Identify which cell holds the provided text, then report its [X, Y] central coordinate. 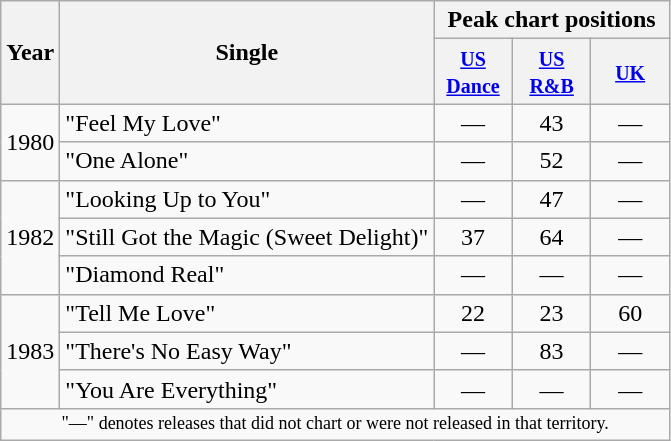
23 [552, 313]
"Diamond Real" [247, 275]
"One Alone" [247, 161]
"—" denotes releases that did not chart or were not released in that territory. [336, 424]
Peak chart positions [552, 20]
47 [552, 199]
"Still Got the Magic (Sweet Delight)" [247, 237]
"Feel My Love" [247, 123]
1980 [30, 142]
37 [474, 237]
22 [474, 313]
Year [30, 52]
Single [247, 52]
60 [630, 313]
US R&B [552, 72]
"Tell Me Love" [247, 313]
US Dance [474, 72]
83 [552, 351]
1983 [30, 351]
43 [552, 123]
52 [552, 161]
"There's No Easy Way" [247, 351]
UK [630, 72]
64 [552, 237]
1982 [30, 237]
"You Are Everything" [247, 389]
"Looking Up to You" [247, 199]
